Determine the [X, Y] coordinate at the center of the cell enclosing the given text.  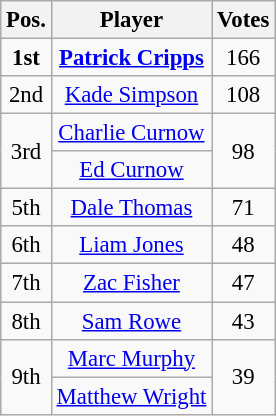
Charlie Curnow [131, 133]
98 [244, 152]
2nd [26, 95]
Pos. [26, 20]
8th [26, 321]
Sam Rowe [131, 321]
3rd [26, 152]
6th [26, 245]
Votes [244, 20]
166 [244, 58]
1st [26, 58]
Player [131, 20]
47 [244, 283]
Ed Curnow [131, 170]
5th [26, 208]
43 [244, 321]
39 [244, 376]
Patrick Cripps [131, 58]
Zac Fisher [131, 283]
Matthew Wright [131, 396]
Kade Simpson [131, 95]
71 [244, 208]
Dale Thomas [131, 208]
7th [26, 283]
9th [26, 376]
Liam Jones [131, 245]
48 [244, 245]
108 [244, 95]
Marc Murphy [131, 358]
